Detect which cell encompasses the target text, then output its (x, y) center coordinate. 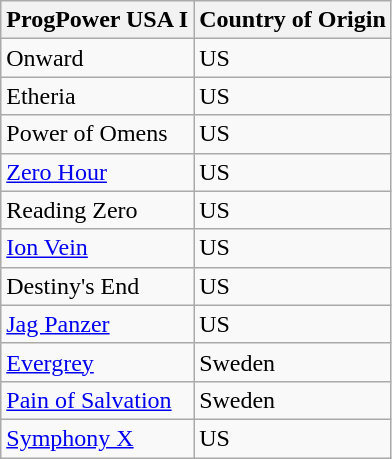
Zero Hour (98, 172)
Country of Origin (293, 20)
Power of Omens (98, 134)
Ion Vein (98, 248)
Symphony X (98, 438)
ProgPower USA I (98, 20)
Jag Panzer (98, 324)
Pain of Salvation (98, 400)
Etheria (98, 96)
Evergrey (98, 362)
Destiny's End (98, 286)
Reading Zero (98, 210)
Onward (98, 58)
